Return [x, y] of the center of cell containing provided text 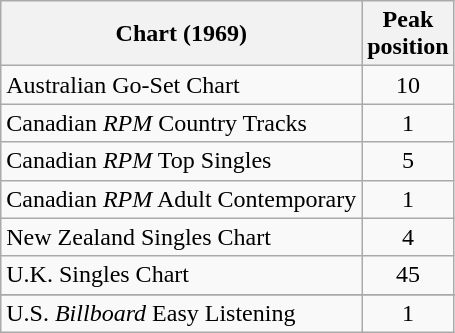
4 [408, 237]
Chart (1969) [182, 34]
Australian Go-Set Chart [182, 85]
New Zealand Singles Chart [182, 237]
Canadian RPM Adult Contemporary [182, 199]
5 [408, 161]
U.S. Billboard Easy Listening [182, 313]
Canadian RPM Country Tracks [182, 123]
45 [408, 275]
Peakposition [408, 34]
Canadian RPM Top Singles [182, 161]
U.K. Singles Chart [182, 275]
10 [408, 85]
